Search for the cell housing the specified text and yield its [X, Y] center coordinate. 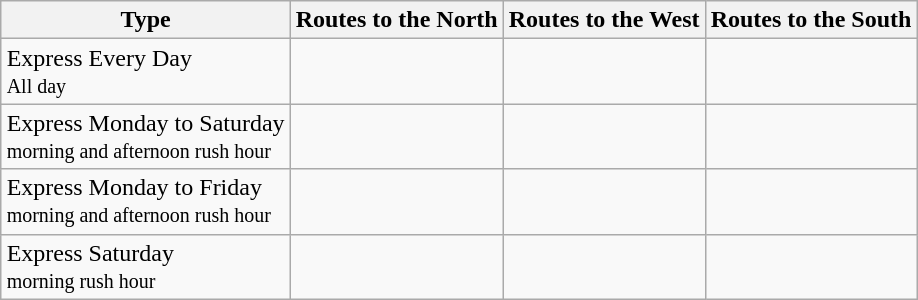
Express Every Day All day [146, 72]
Express Monday to Saturday morning and afternoon rush hour [146, 136]
Express Saturday morning rush hour [146, 266]
Routes to the South [811, 20]
Routes to the North [396, 20]
Type [146, 20]
Routes to the West [604, 20]
Express Monday to Friday morning and afternoon rush hour [146, 202]
